Detect which cell encompasses the target text, then output its [X, Y] center coordinate. 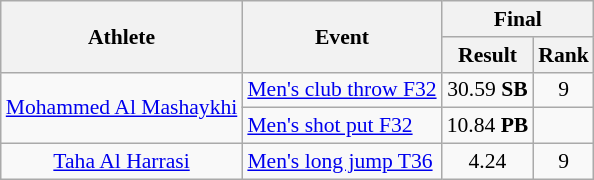
Event [342, 36]
4.24 [488, 162]
10.84 PB [488, 126]
Men's shot put F32 [342, 126]
Result [488, 55]
Mohammed Al Mashaykhi [122, 108]
Athlete [122, 36]
30.59 SB [488, 90]
Men's long jump T36 [342, 162]
Men's club throw F32 [342, 90]
Rank [564, 55]
Final [518, 19]
Taha Al Harrasi [122, 162]
